Search for the cell housing the specified text and yield its (x, y) center coordinate. 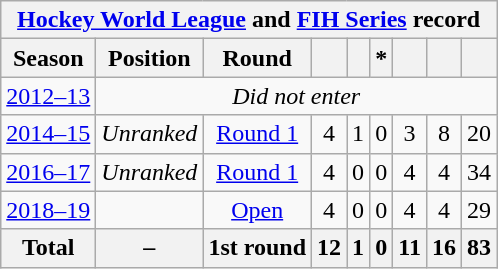
Total (48, 248)
1st round (258, 248)
2018–19 (48, 210)
29 (480, 210)
11 (410, 248)
8 (444, 134)
2016–17 (48, 172)
Position (150, 58)
83 (480, 248)
Round (258, 58)
Hockey World League and FIH Series record (249, 20)
– (150, 248)
Did not enter (296, 96)
34 (480, 172)
16 (444, 248)
Open (258, 210)
2014–15 (48, 134)
* (382, 58)
12 (330, 248)
Season (48, 58)
20 (480, 134)
2012–13 (48, 96)
3 (410, 134)
